For the text-containing cell, return its midpoint in [x, y] coordinate format. 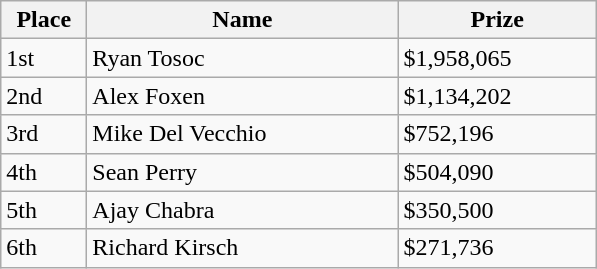
Name [242, 20]
2nd [44, 96]
Ryan Tosoc [242, 58]
Mike Del Vecchio [242, 134]
6th [44, 248]
Prize [498, 20]
1st [44, 58]
4th [44, 172]
$1,958,065 [498, 58]
5th [44, 210]
Ajay Chabra [242, 210]
$350,500 [498, 210]
Sean Perry [242, 172]
3rd [44, 134]
Place [44, 20]
$504,090 [498, 172]
Richard Kirsch [242, 248]
$752,196 [498, 134]
$1,134,202 [498, 96]
Alex Foxen [242, 96]
$271,736 [498, 248]
